Pinpoint the cell where the given text exists, returning its (X, Y) midpoint coordinate. 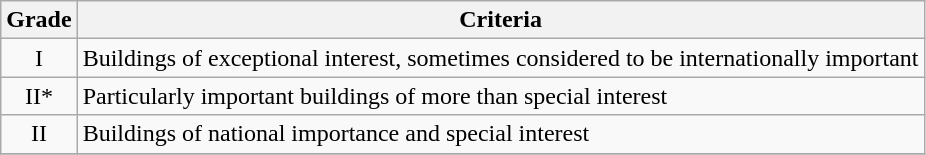
II* (39, 96)
II (39, 134)
Criteria (500, 20)
Buildings of national importance and special interest (500, 134)
I (39, 58)
Buildings of exceptional interest, sometimes considered to be internationally important (500, 58)
Particularly important buildings of more than special interest (500, 96)
Grade (39, 20)
